Extract the (X, Y) coordinate from the center of the cell holding the provided text.  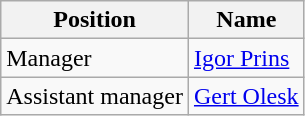
Assistant manager (95, 96)
Position (95, 20)
Gert Olesk (246, 96)
Manager (95, 58)
Name (246, 20)
Igor Prins (246, 58)
